Capture the cell that displays the provided text and extract its [X, Y] central coordinate. 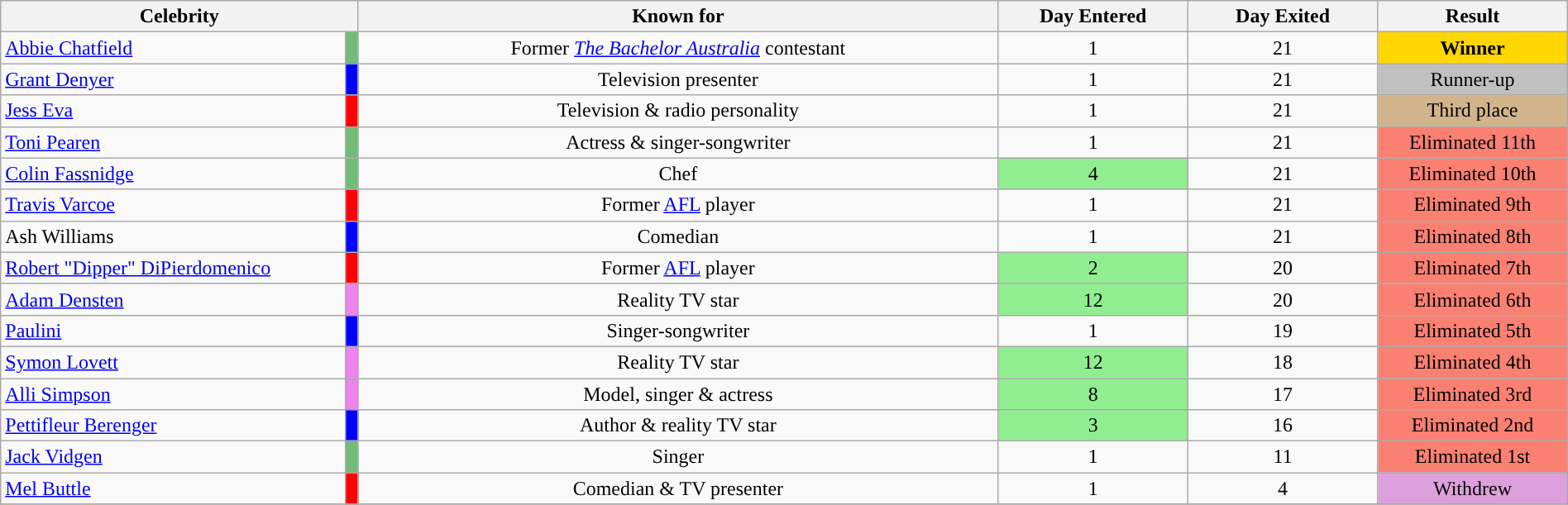
Colin Fassnidge [173, 174]
Eliminated 5th [1472, 331]
Runner-up [1472, 79]
18 [1282, 362]
Result [1472, 17]
Alli Simpson [173, 394]
Singer-songwriter [678, 331]
Eliminated 2nd [1472, 426]
Day Exited [1282, 17]
Author & reality TV star [678, 426]
Known for [678, 17]
Grant Denyer [173, 79]
Eliminated 1st [1472, 457]
Celebrity [179, 17]
16 [1282, 426]
Television presenter [678, 79]
Eliminated 4th [1472, 362]
Singer [678, 457]
Chef [678, 174]
Former The Bachelor Australia contestant [678, 48]
Comedian & TV presenter [678, 488]
11 [1282, 457]
Eliminated 3rd [1472, 394]
2 [1093, 268]
Winner [1472, 48]
Symon Lovett [173, 362]
Model, singer & actress [678, 394]
Travis Varcoe [173, 205]
Television & radio personality [678, 111]
Eliminated 7th [1472, 268]
Mel Buttle [173, 488]
Eliminated 11th [1472, 142]
17 [1282, 394]
Toni Pearen [173, 142]
Jess Eva [173, 111]
Actress & singer-songwriter [678, 142]
Paulini [173, 331]
Eliminated 10th [1472, 174]
Eliminated 6th [1472, 299]
Withdrew [1472, 488]
Third place [1472, 111]
Eliminated 9th [1472, 205]
Eliminated 8th [1472, 236]
Day Entered [1093, 17]
19 [1282, 331]
Pettifleur Berenger [173, 426]
Ash Williams [173, 236]
Robert "Dipper" DiPierdomenico [173, 268]
3 [1093, 426]
Abbie Chatfield [173, 48]
Comedian [678, 236]
Jack Vidgen [173, 457]
Adam Densten [173, 299]
8 [1093, 394]
